Output the [x, y] coordinate of the center of the cell containing the given text.  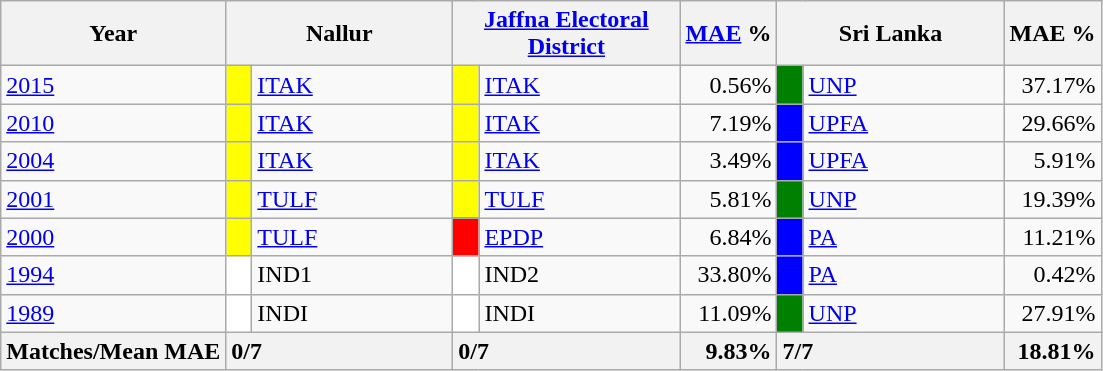
2015 [114, 85]
5.91% [1052, 161]
6.84% [728, 237]
7/7 [890, 351]
0.56% [728, 85]
Year [114, 34]
3.49% [728, 161]
2010 [114, 123]
5.81% [728, 199]
7.19% [728, 123]
2004 [114, 161]
2000 [114, 237]
9.83% [728, 351]
2001 [114, 199]
Matches/Mean MAE [114, 351]
11.09% [728, 313]
19.39% [1052, 199]
0.42% [1052, 275]
Nallur [340, 34]
11.21% [1052, 237]
18.81% [1052, 351]
1994 [114, 275]
Jaffna Electoral District [566, 34]
33.80% [728, 275]
Sri Lanka [890, 34]
29.66% [1052, 123]
27.91% [1052, 313]
IND1 [352, 275]
1989 [114, 313]
EPDP [580, 237]
IND2 [580, 275]
37.17% [1052, 85]
